Detect which cell encompasses the target text, then output its (X, Y) center coordinate. 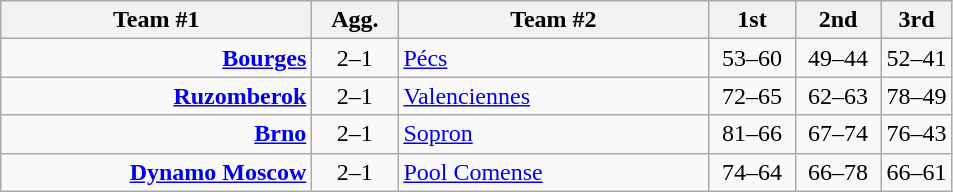
Dynamo Moscow (156, 172)
81–66 (752, 134)
3rd (916, 20)
Pécs (554, 58)
2nd (838, 20)
Ruzomberok (156, 96)
52–41 (916, 58)
Team #1 (156, 20)
Sopron (554, 134)
Bourges (156, 58)
72–65 (752, 96)
Pool Comense (554, 172)
49–44 (838, 58)
Valenciennes (554, 96)
67–74 (838, 134)
Agg. (355, 20)
62–63 (838, 96)
78–49 (916, 96)
53–60 (752, 58)
66–61 (916, 172)
76–43 (916, 134)
Team #2 (554, 20)
1st (752, 20)
Brno (156, 134)
74–64 (752, 172)
66–78 (838, 172)
